Return the (X, Y) coordinate for the center point of the cell that contains the specified text.  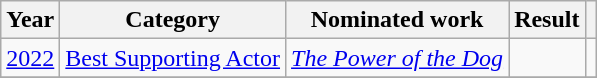
Best Supporting Actor (173, 58)
Year (30, 20)
Nominated work (398, 20)
The Power of the Dog (398, 58)
Category (173, 20)
2022 (30, 58)
Result (547, 20)
